Scan for the cell matching the given text and deliver its (x, y) coordinate at center. 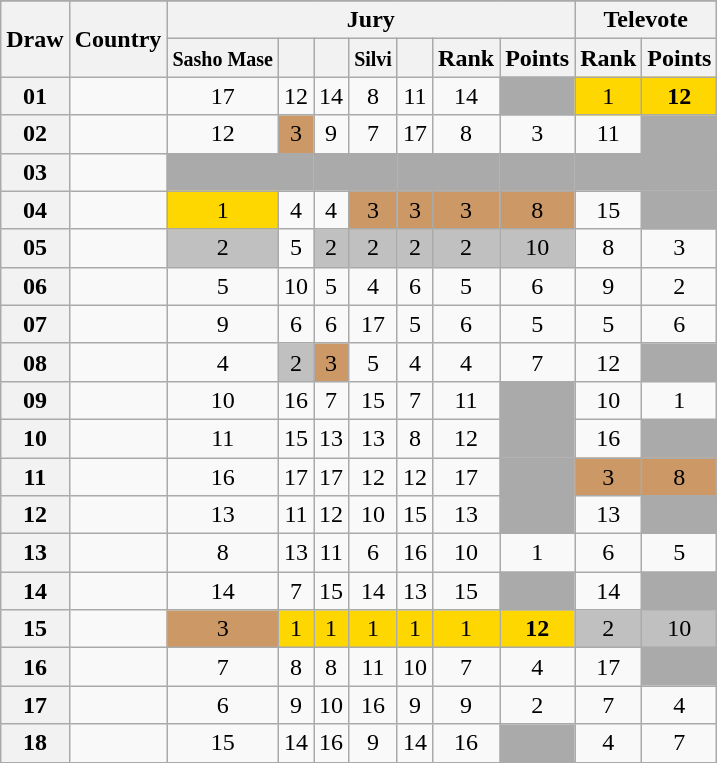
Jury (371, 20)
03 (35, 172)
01 (35, 96)
18 (35, 743)
05 (35, 248)
06 (35, 286)
Silvi (374, 58)
Televote (646, 20)
04 (35, 210)
Sasho Mase (223, 58)
Country (118, 39)
Draw (35, 39)
09 (35, 400)
02 (35, 134)
07 (35, 324)
08 (35, 362)
